Identify which cell holds the provided text, then report its [X, Y] central coordinate. 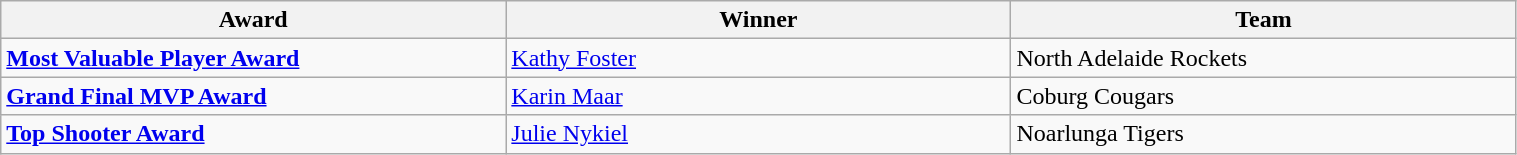
Award [254, 20]
Julie Nykiel [758, 134]
Karin Maar [758, 96]
Noarlunga Tigers [1264, 134]
Most Valuable Player Award [254, 58]
North Adelaide Rockets [1264, 58]
Grand Final MVP Award [254, 96]
Coburg Cougars [1264, 96]
Top Shooter Award [254, 134]
Winner [758, 20]
Team [1264, 20]
Kathy Foster [758, 58]
